From the cell containing the given text, extract its center point as (X, Y) coordinate. 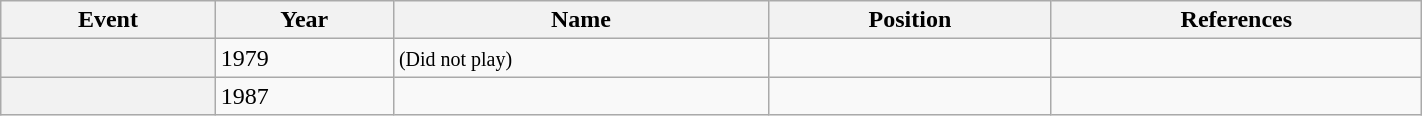
Event (108, 20)
1987 (304, 96)
Year (304, 20)
(Did not play) (580, 58)
Position (910, 20)
Name (580, 20)
References (1236, 20)
1979 (304, 58)
